Output the [X, Y] coordinate of the center of the cell containing the given text.  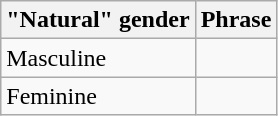
"Natural" gender [98, 20]
Feminine [98, 96]
Masculine [98, 58]
Phrase [236, 20]
